Output the (x, y) coordinate of the center of the cell containing the given text.  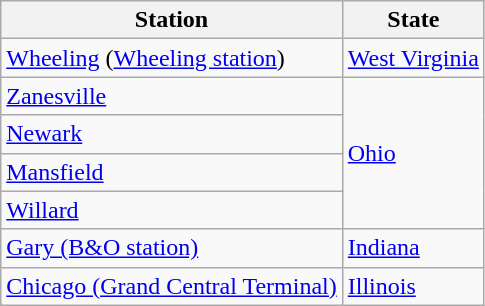
Newark (172, 134)
Illinois (413, 286)
West Virginia (413, 58)
Ohio (413, 153)
Station (172, 20)
Gary (B&O station) (172, 248)
Wheeling (Wheeling station) (172, 58)
Zanesville (172, 96)
State (413, 20)
Willard (172, 210)
Chicago (Grand Central Terminal) (172, 286)
Indiana (413, 248)
Mansfield (172, 172)
